Detect which cell encompasses the target text, then output its [x, y] center coordinate. 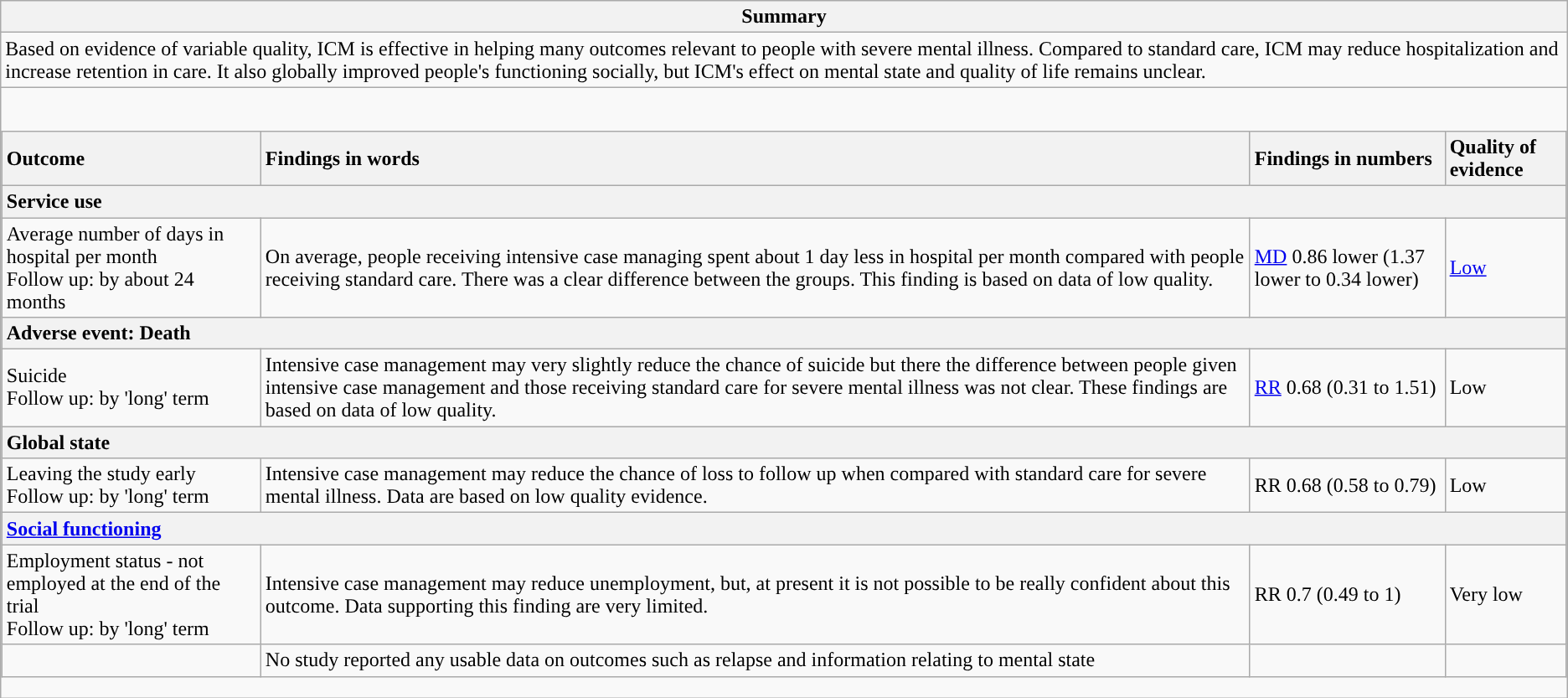
Employment status - not employed at the end of the trialFollow up: by 'long' term [131, 595]
SuicideFollow up: by 'long' term [131, 388]
No study reported any usable data on outcomes such as relapse and information relating to mental state [756, 660]
Global state [784, 442]
RR 0.7 (0.49 to 1) [1347, 595]
Leaving the study earlyFollow up: by 'long' term [131, 486]
Findings in numbers [1347, 158]
Social functioning [784, 529]
Quality of evidence [1506, 158]
Adverse event: Death [784, 333]
Service use [784, 201]
RR 0.68 (0.31 to 1.51) [1347, 388]
Outcome [131, 158]
Findings in words [756, 158]
RR 0.68 (0.58 to 0.79) [1347, 486]
Summary [784, 17]
Average number of days in hospital per monthFollow up: by about 24 months [131, 268]
Very low [1506, 595]
MD 0.86 lower (1.37 lower to 0.34 lower) [1347, 268]
